Output the [X, Y] coordinate of the center of the cell containing the given text.  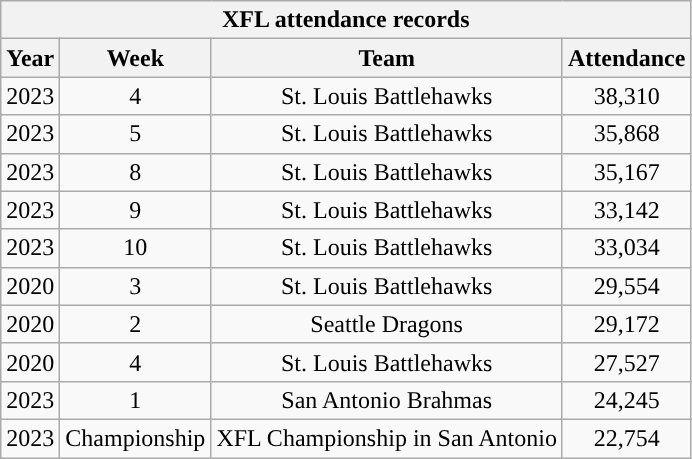
1 [136, 400]
38,310 [626, 96]
35,868 [626, 134]
Year [30, 58]
Attendance [626, 58]
24,245 [626, 400]
22,754 [626, 438]
9 [136, 210]
29,172 [626, 324]
27,527 [626, 362]
5 [136, 134]
Championship [136, 438]
3 [136, 286]
33,142 [626, 210]
35,167 [626, 172]
29,554 [626, 286]
33,034 [626, 248]
Seattle Dragons [387, 324]
2 [136, 324]
Team [387, 58]
XFL Championship in San Antonio [387, 438]
Week [136, 58]
XFL attendance records [346, 20]
10 [136, 248]
San Antonio Brahmas [387, 400]
8 [136, 172]
